Search for the cell housing the specified text and yield its [X, Y] center coordinate. 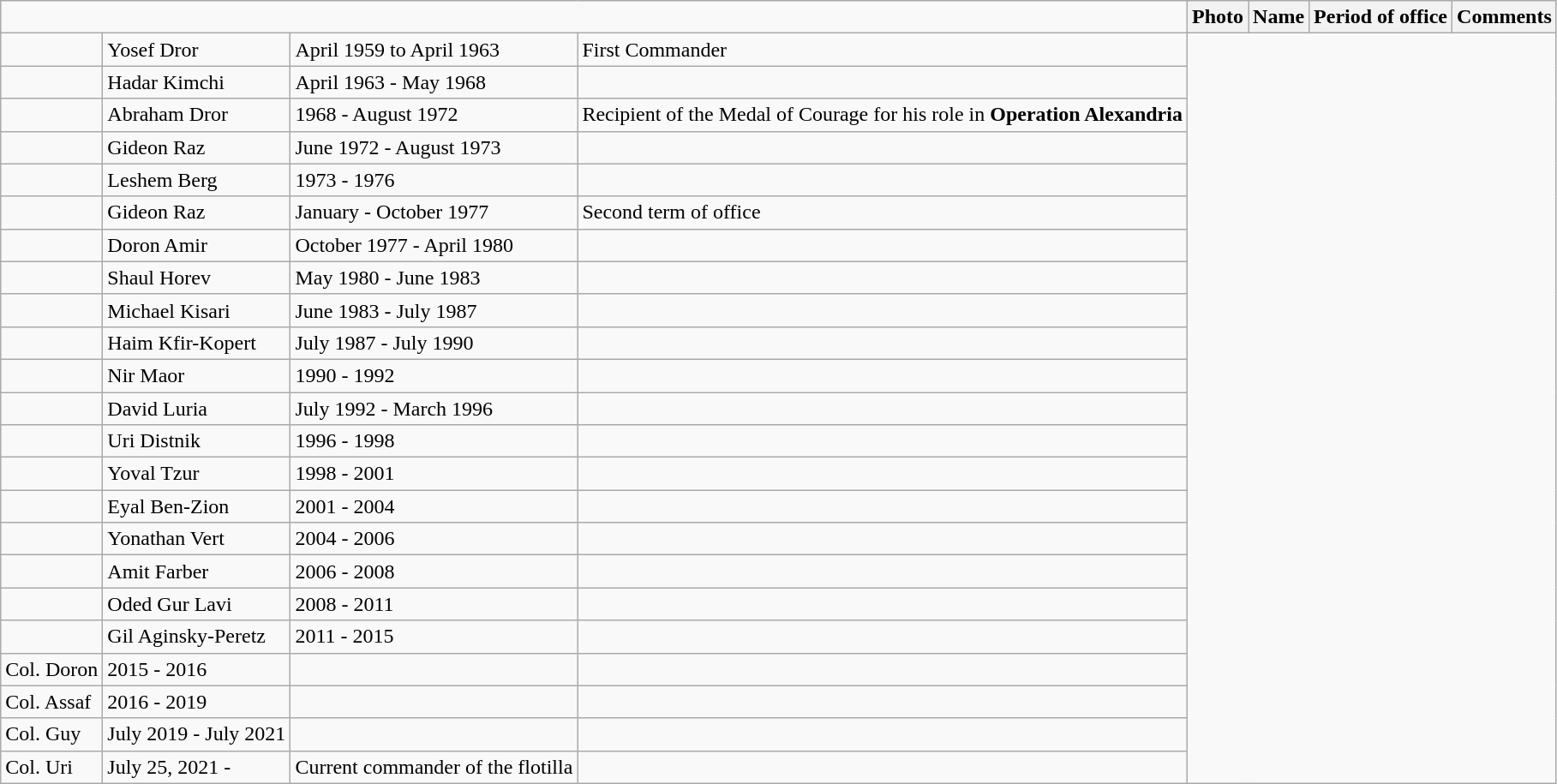
1990 - 1992 [434, 375]
Photo [1217, 17]
Col. Uri [51, 767]
July 1987 - July 1990 [434, 343]
2001 - 2004 [434, 506]
Recipient of the Medal of Courage for his role in Operation Alexandria [883, 115]
2011 - 2015 [434, 637]
Comments [1505, 17]
Michael Kisari [197, 310]
Yonathan Vert [197, 539]
David Luria [197, 409]
1998 - 2001 [434, 474]
Shaul Horev [197, 278]
April 1959 to April 1963 [434, 50]
Nir Maor [197, 375]
June 1983 - July 1987 [434, 310]
Yosef Dror [197, 50]
May 1980 - June 1983 [434, 278]
Abraham Dror [197, 115]
1996 - 1998 [434, 441]
Col. Assaf [51, 702]
Col. Guy [51, 734]
Second term of office [883, 212]
Oded Gur Lavi [197, 604]
July 1992 - March 1996 [434, 409]
Gil Aginsky-Peretz [197, 637]
October 1977 - April 1980 [434, 245]
January - October 1977 [434, 212]
Current commander of the flotilla [434, 767]
Period of office [1381, 17]
1968 - August 1972 [434, 115]
Col. Doron [51, 669]
July 2019 - July 2021 [197, 734]
Hadar Kimchi [197, 82]
First Commander [883, 50]
Doron Amir [197, 245]
Name [1279, 17]
2006 - 2008 [434, 572]
Yoval Tzur [197, 474]
2004 - 2006 [434, 539]
July 25, 2021 - [197, 767]
2008 - 2011 [434, 604]
Amit Farber [197, 572]
June 1972 - August 1973 [434, 147]
Leshem Berg [197, 180]
2015 - 2016 [197, 669]
Uri Distnik [197, 441]
1973 - 1976 [434, 180]
2016 - 2019 [197, 702]
Haim Kfir-Kopert [197, 343]
April 1963 - May 1968 [434, 82]
Eyal Ben-Zion [197, 506]
